Locate the cell with the specified text and output its [x, y] center coordinate. 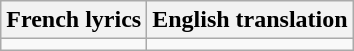
English translation [250, 20]
French lyrics [74, 20]
